Pinpoint the cell where the given text exists, returning its [x, y] midpoint coordinate. 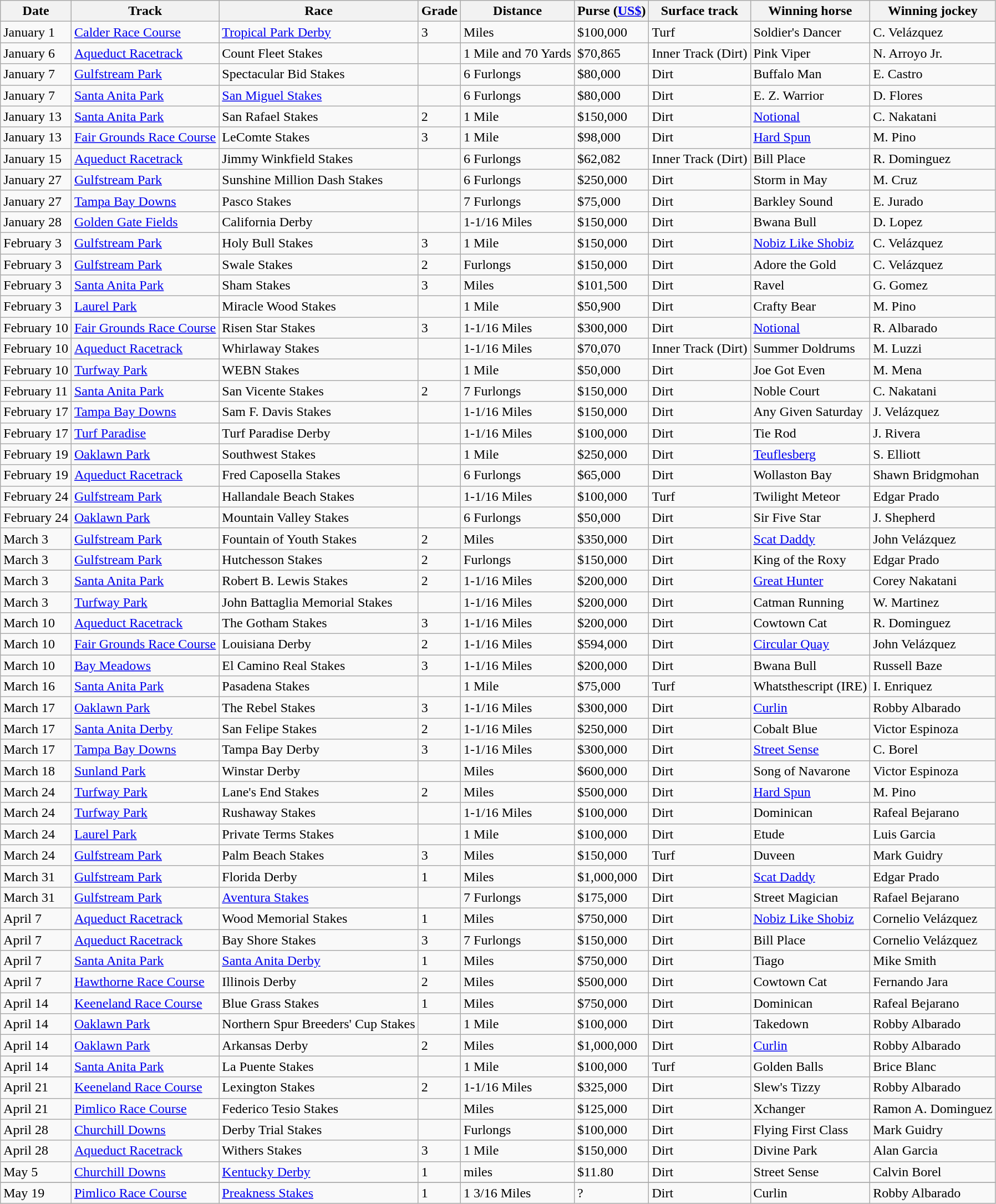
J. Shepherd [933, 517]
Hallandale Beach Stakes [318, 496]
Swale Stakes [318, 265]
Pink Viper [810, 53]
D. Flores [933, 95]
The Gotham Stakes [318, 623]
Miracle Wood Stakes [318, 307]
San Felipe Stakes [318, 729]
Kentucky Derby [318, 1172]
M. Luzzi [933, 349]
January 6 [36, 53]
Alan Garcia [933, 1151]
Hawthorne Race Course [145, 982]
Northern Spur Breeders' Cup Stakes [318, 1024]
January 15 [36, 159]
Purse (US$) [612, 11]
W. Martinez [933, 602]
John Battaglia Memorial Stakes [318, 602]
C. Borel [933, 750]
Ramon A. Dominguez [933, 1109]
$62,082 [612, 159]
Flying First Class [810, 1130]
LeComte Stakes [318, 138]
Sunland Park [145, 771]
Calder Race Course [145, 32]
Teuflesberg [810, 454]
Ravel [810, 286]
Jimmy Winkfield Stakes [318, 159]
Adore the Gold [810, 265]
The Rebel Stakes [318, 708]
Robert B. Lewis Stakes [318, 581]
Noble Court [810, 391]
Surface track [700, 11]
G. Gomez [933, 286]
$600,000 [612, 771]
$70,070 [612, 349]
Circular Quay [810, 644]
Tampa Bay Derby [318, 750]
Bay Shore Stakes [318, 940]
Grade [439, 11]
Twilight Meteor [810, 496]
Tiago [810, 961]
Whatsthescript (IRE) [810, 687]
Etude [810, 834]
Date [36, 11]
$125,000 [612, 1109]
Sunshine Million Dash Stakes [318, 180]
Arkansas Derby [318, 1045]
Xchanger [810, 1109]
Golden Balls [810, 1066]
January 28 [36, 222]
$175,000 [612, 897]
WEBN Stakes [318, 370]
Whirlaway Stakes [318, 349]
Street Magician [810, 897]
J. Rivera [933, 433]
$50,900 [612, 307]
Catman Running [810, 602]
Takedown [810, 1024]
San Vicente Stakes [318, 391]
I. Enriquez [933, 687]
$350,000 [612, 539]
Wollaston Bay [810, 475]
Fernando Jara [933, 982]
Palm Beach Stakes [318, 855]
Turf Paradise Derby [318, 433]
Private Terms Stakes [318, 834]
miles [518, 1172]
Rushaway Stakes [318, 813]
Russell Baze [933, 665]
$98,000 [612, 138]
Brice Blanc [933, 1066]
Risen Star Stakes [318, 328]
1 Mile and 70 Yards [518, 53]
Storm in May [810, 180]
Buffalo Man [810, 74]
Lexington Stakes [318, 1088]
Winning horse [810, 11]
Soldier's Dancer [810, 32]
Fountain of Youth Stakes [318, 539]
Shawn Bridgmohan [933, 475]
1 3/16 Miles [518, 1193]
Illinois Derby [318, 982]
Sir Five Star [810, 517]
J. Velázquez [933, 412]
Withers Stakes [318, 1151]
Fred Caposella Stakes [318, 475]
Slew's Tizzy [810, 1088]
San Rafael Stakes [318, 116]
$325,000 [612, 1088]
Tie Rod [810, 433]
Sham Stakes [318, 286]
Sam F. Davis Stakes [318, 412]
Song of Navarone [810, 771]
$65,000 [612, 475]
Derby Trial Stakes [318, 1130]
Crafty Bear [810, 307]
Divine Park [810, 1151]
Blue Grass Stakes [318, 1003]
E. Jurado [933, 201]
$11.80 [612, 1172]
Turf Paradise [145, 433]
May 5 [36, 1172]
Barkley Sound [810, 201]
Preakness Stakes [318, 1193]
Holy Bull Stakes [318, 243]
Golden Gate Fields [145, 222]
$101,500 [612, 286]
Luis Garcia [933, 834]
La Puente Stakes [318, 1066]
San Miguel Stakes [318, 95]
Summer Doldrums [810, 349]
Louisiana Derby [318, 644]
California Derby [318, 222]
Southwest Stakes [318, 454]
King of the Roxy [810, 560]
January 1 [36, 32]
Corey Nakatani [933, 581]
Joe Got Even [810, 370]
March 18 [36, 771]
R. Albarado [933, 328]
N. Arroyo Jr. [933, 53]
Great Hunter [810, 581]
M. Cruz [933, 180]
Federico Tesio Stakes [318, 1109]
Pasco Stakes [318, 201]
Winstar Derby [318, 771]
Calvin Borel [933, 1172]
E. Z. Warrior [810, 95]
E. Castro [933, 74]
$594,000 [612, 644]
Cobalt Blue [810, 729]
Pasadena Stakes [318, 687]
February 11 [36, 391]
Any Given Saturday [810, 412]
Track [145, 11]
Rafael Bejarano [933, 897]
Winning jockey [933, 11]
M. Mena [933, 370]
Aventura Stakes [318, 897]
? [612, 1193]
S. Elliott [933, 454]
Bay Meadows [145, 665]
Lane's End Stakes [318, 792]
Tropical Park Derby [318, 32]
Distance [518, 11]
Duveen [810, 855]
Count Fleet Stakes [318, 53]
Mike Smith [933, 961]
Florida Derby [318, 876]
El Camino Real Stakes [318, 665]
Spectacular Bid Stakes [318, 74]
Hutchesson Stakes [318, 560]
May 19 [36, 1193]
D. Lopez [933, 222]
Race [318, 11]
March 16 [36, 687]
Mountain Valley Stakes [318, 517]
Wood Memorial Stakes [318, 918]
$70,865 [612, 53]
